Pinpoint the cell where the given text exists, returning its (X, Y) midpoint coordinate. 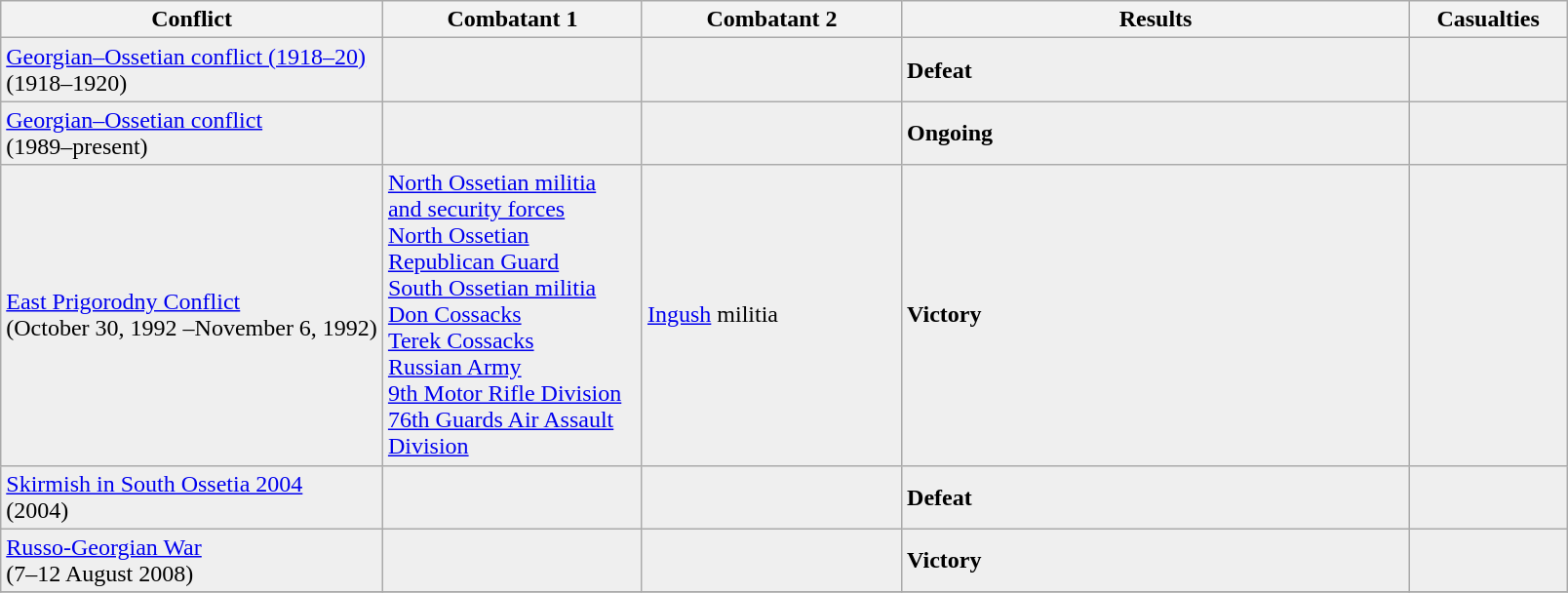
Russo-Georgian War(7–12 August 2008) (192, 560)
East Prigorodny Conflict(October 30, 1992 –November 6, 1992) (192, 315)
Combatant 2 (771, 20)
Results (1156, 20)
Ingush militia (771, 315)
Georgian–Ossetian conflict (1918–20)(1918–1920) (192, 70)
Conflict (192, 20)
Georgian–Ossetian conflict(1989–present) (192, 133)
Skirmish in South Ossetia 2004 (2004) (192, 497)
Combatant 1 (512, 20)
Ongoing (1156, 133)
Casualties (1488, 20)
